Identify which cell holds the provided text, then report its (x, y) central coordinate. 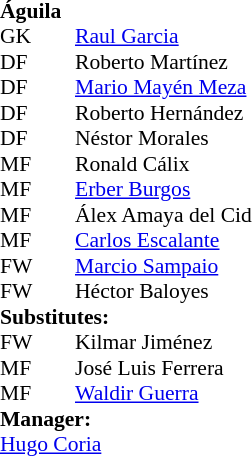
Álex Amaya del Cid (164, 215)
Waldir Guerra (164, 393)
Erber Burgos (164, 189)
Mario Mayén Meza (164, 87)
Roberto Martínez (164, 62)
Carlos Escalante (164, 241)
Héctor Baloyes (164, 291)
Marcio Sampaio (164, 266)
Roberto Hernández (164, 113)
Kilmar Jiménez (164, 343)
Manager: (126, 419)
José Luis Ferrera (164, 368)
Néstor Morales (164, 139)
Substitutes: (126, 317)
Ronald Cálix (164, 164)
Raul Garcia (164, 37)
GK (19, 37)
